Scan for the cell matching the given text and deliver its (X, Y) coordinate at center. 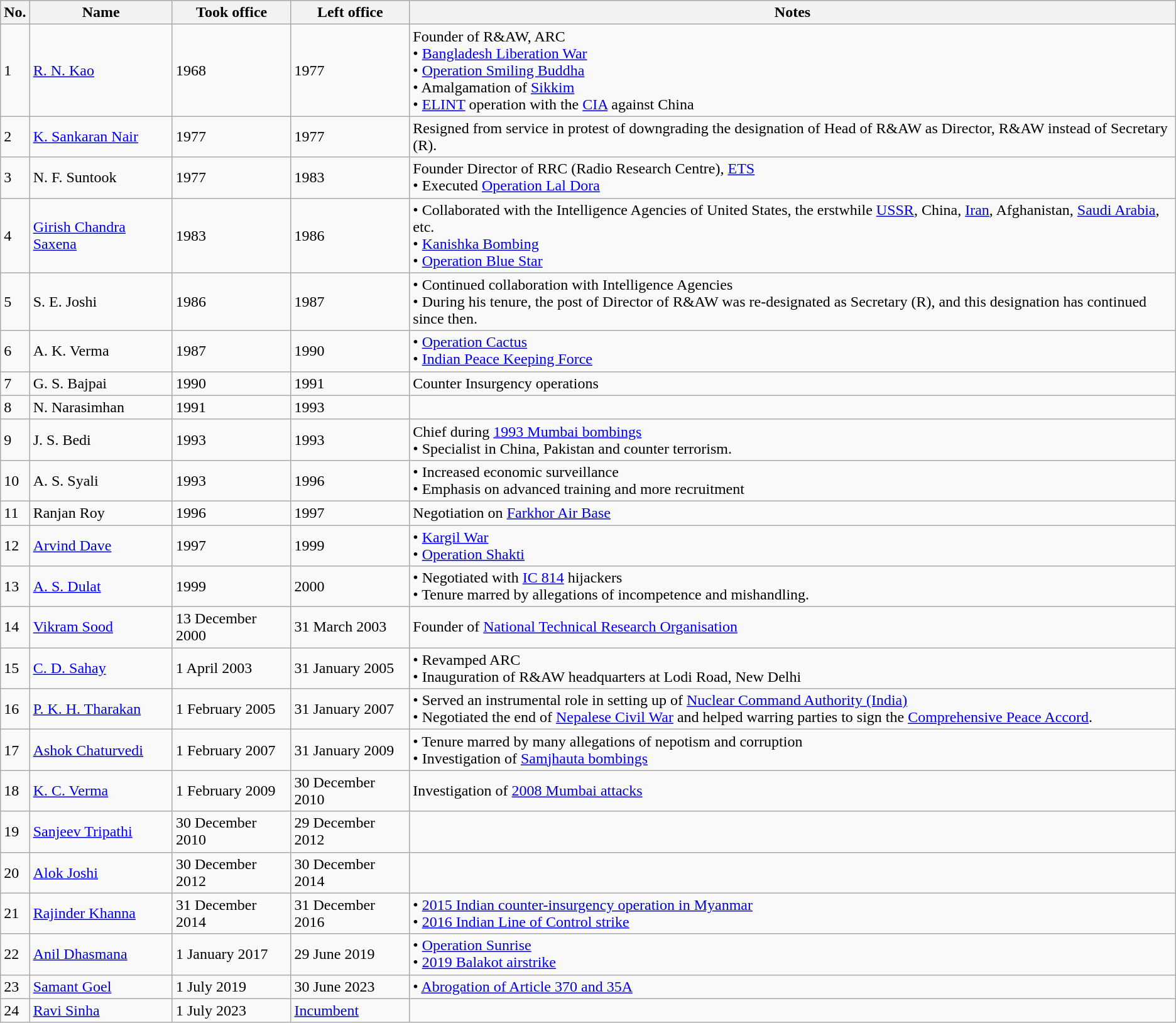
18 (15, 790)
5 (15, 302)
Resigned from service in protest of downgrading the designation of Head of R&AW as Director, R&AW instead of Secretary (R). (793, 137)
Investigation of 2008 Mumbai attacks (793, 790)
Negotiation on Farkhor Air Base (793, 513)
• Revamped ARC • Inauguration of R&AW headquarters at Lodi Road, New Delhi (793, 669)
11 (15, 513)
K. Sankaran Nair (101, 137)
1 January 2017 (231, 954)
Sanjeev Tripathi (101, 832)
Chief during 1993 Mumbai bombings• Specialist in China, Pakistan and counter terrorism. (793, 440)
J. S. Bedi (101, 440)
Incumbent (351, 1010)
6 (15, 351)
Arvind Dave (101, 545)
12 (15, 545)
30 December 2012 (231, 872)
9 (15, 440)
1 July 2019 (231, 987)
1 February 2009 (231, 790)
C. D. Sahay (101, 669)
29 December 2012 (351, 832)
Girish Chandra Saxena (101, 235)
4 (15, 235)
Counter Insurgency operations (793, 383)
N. Narasimhan (101, 407)
2000 (351, 587)
1 April 2003 (231, 669)
No. (15, 13)
13 December 2000 (231, 627)
2 (15, 137)
15 (15, 669)
Founder Director of RRC (Radio Research Centre), ETS• Executed Operation Lal Dora (793, 177)
19 (15, 832)
• Abrogation of Article 370 and 35A (793, 987)
20 (15, 872)
1968 (231, 70)
• Kargil War• Operation Shakti (793, 545)
17 (15, 750)
S. E. Joshi (101, 302)
22 (15, 954)
31 January 2005 (351, 669)
A. S. Dulat (101, 587)
13 (15, 587)
Anil Dhasmana (101, 954)
• Increased economic surveillance • Emphasis on advanced training and more recruitment (793, 480)
Took office (231, 13)
• 2015 Indian counter-insurgency operation in Myanmar• 2016 Indian Line of Control strike (793, 914)
P. K. H. Tharakan (101, 709)
• Operation Sunrise• 2019 Balakot airstrike (793, 954)
1 February 2005 (231, 709)
7 (15, 383)
A. K. Verma (101, 351)
3 (15, 177)
31 January 2009 (351, 750)
30 June 2023 (351, 987)
30 December 2014 (351, 872)
31 March 2003 (351, 627)
1 July 2023 (231, 1010)
31 December 2016 (351, 914)
31 January 2007 (351, 709)
31 December 2014 (231, 914)
G. S. Bajpai (101, 383)
A. S. Syali (101, 480)
Alok Joshi (101, 872)
24 (15, 1010)
Notes (793, 13)
Name (101, 13)
N. F. Suntook (101, 177)
• Operation Cactus• Indian Peace Keeping Force (793, 351)
1 February 2007 (231, 750)
8 (15, 407)
10 (15, 480)
Ranjan Roy (101, 513)
23 (15, 987)
Samant Goel (101, 987)
Founder of R&AW, ARC• Bangladesh Liberation War• Operation Smiling Buddha• Amalgamation of Sikkim• ELINT operation with the CIA against China (793, 70)
K. C. Verma (101, 790)
• Tenure marred by many allegations of nepotism and corruption• Investigation of Samjhauta bombings (793, 750)
Left office (351, 13)
Ashok Chaturvedi (101, 750)
• Negotiated with IC 814 hijackers• Tenure marred by allegations of incompetence and mishandling. (793, 587)
29 June 2019 (351, 954)
21 (15, 914)
Founder of National Technical Research Organisation (793, 627)
Ravi Sinha (101, 1010)
16 (15, 709)
14 (15, 627)
R. N. Kao (101, 70)
Vikram Sood (101, 627)
1 (15, 70)
Rajinder Khanna (101, 914)
